Identify which cell holds the provided text, then report its (X, Y) central coordinate. 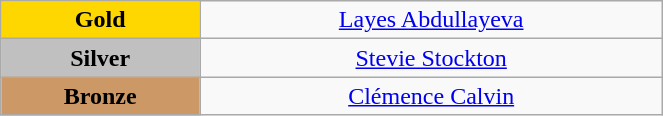
Clémence Calvin (432, 96)
Bronze (100, 96)
Silver (100, 58)
Layes Abdullayeva (432, 20)
Stevie Stockton (432, 58)
Gold (100, 20)
